Determine the (X, Y) coordinate at the center of the cell enclosing the given text.  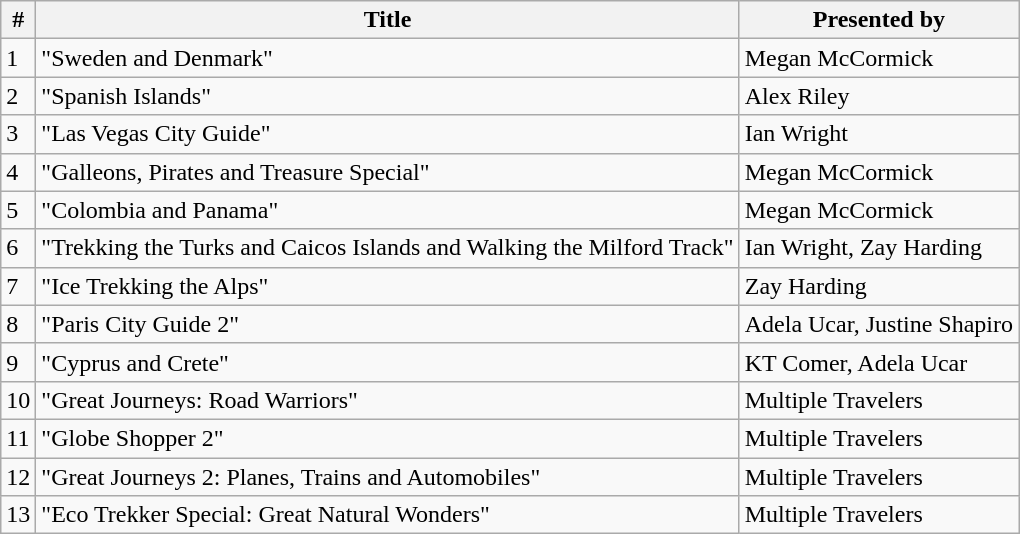
6 (18, 248)
Adela Ucar, Justine Shapiro (878, 324)
12 (18, 477)
Title (388, 20)
5 (18, 210)
"Eco Trekker Special: Great Natural Wonders" (388, 515)
"Ice Trekking the Alps" (388, 286)
4 (18, 172)
"Galleons, Pirates and Treasure Special" (388, 172)
"Spanish Islands" (388, 96)
"Great Journeys 2: Planes, Trains and Automobiles" (388, 477)
11 (18, 438)
1 (18, 58)
"Cyprus and Crete" (388, 362)
"Globe Shopper 2" (388, 438)
Presented by (878, 20)
"Sweden and Denmark" (388, 58)
KT Comer, Adela Ucar (878, 362)
8 (18, 324)
# (18, 20)
7 (18, 286)
Ian Wright (878, 134)
"Great Journeys: Road Warriors" (388, 400)
"Las Vegas City Guide" (388, 134)
2 (18, 96)
Alex Riley (878, 96)
"Colombia and Panama" (388, 210)
13 (18, 515)
Zay Harding (878, 286)
9 (18, 362)
10 (18, 400)
Ian Wright, Zay Harding (878, 248)
3 (18, 134)
"Paris City Guide 2" (388, 324)
"Trekking the Turks and Caicos Islands and Walking the Milford Track" (388, 248)
